From the cell containing the given text, extract its center point as [X, Y] coordinate. 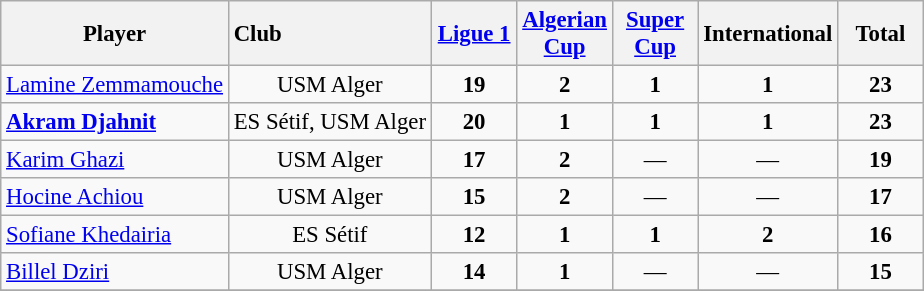
International [768, 34]
Ligue 1 [474, 34]
ES Sétif [330, 235]
20 [474, 122]
Club [330, 34]
16 [881, 235]
Algerian Cup [564, 34]
Sofiane Khedairia [115, 235]
15 [474, 197]
Total [881, 34]
Akram Djahnit [115, 122]
12 [474, 235]
Super Cup [655, 34]
Lamine Zemmamouche [115, 85]
Hocine Achiou [115, 197]
Karim Ghazi [115, 160]
ES Sétif, USM Alger [330, 122]
Player [115, 34]
